Determine the (x, y) coordinate at the center of the cell enclosing the given text.  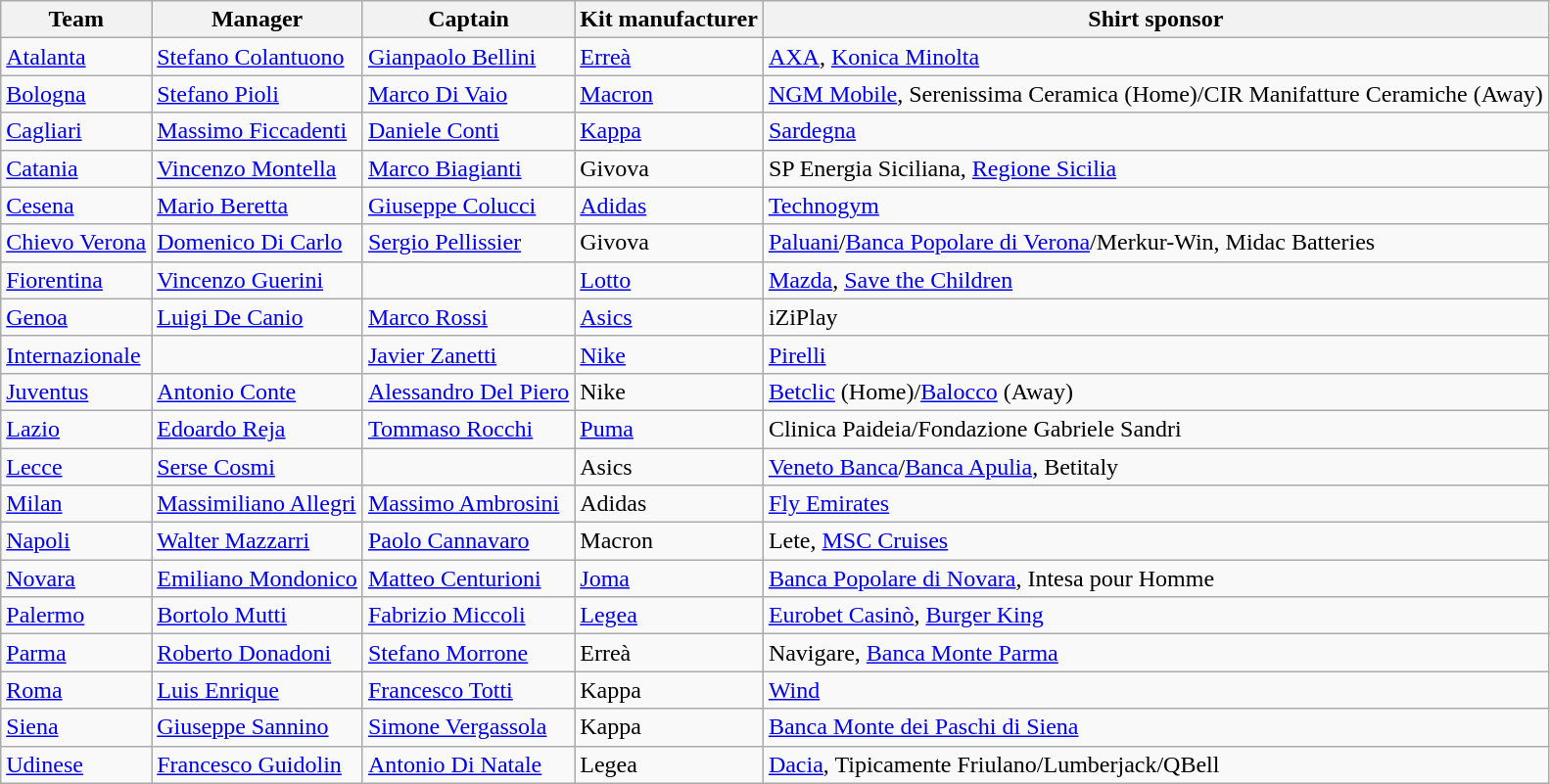
Javier Zanetti (468, 354)
Alessandro Del Piero (468, 392)
Massimo Ambrosini (468, 504)
Genoa (76, 317)
Giuseppe Sannino (258, 727)
Sergio Pellissier (468, 243)
Emiliano Mondonico (258, 578)
Tommaso Rocchi (468, 429)
Palermo (76, 616)
Cagliari (76, 131)
Lazio (76, 429)
Domenico Di Carlo (258, 243)
Navigare, Banca Monte Parma (1155, 653)
NGM Mobile, Serenissima Ceramica (Home)/CIR Manifatture Ceramiche (Away) (1155, 94)
Simone Vergassola (468, 727)
Betclic (Home)/Balocco (Away) (1155, 392)
Cesena (76, 206)
Marco Di Vaio (468, 94)
Fiorentina (76, 280)
Kit manufacturer (670, 20)
Paolo Cannavaro (468, 541)
Catania (76, 168)
Sardegna (1155, 131)
Bologna (76, 94)
Shirt sponsor (1155, 20)
Daniele Conti (468, 131)
Gianpaolo Bellini (468, 57)
Mario Beretta (258, 206)
SP Energia Siciliana, Regione Sicilia (1155, 168)
Wind (1155, 690)
Lotto (670, 280)
Stefano Pioli (258, 94)
Marco Biagianti (468, 168)
Fabrizio Miccoli (468, 616)
Chievo Verona (76, 243)
Udinese (76, 764)
Giuseppe Colucci (468, 206)
Francesco Totti (468, 690)
Antonio Conte (258, 392)
Manager (258, 20)
Edoardo Reja (258, 429)
iZiPlay (1155, 317)
Milan (76, 504)
Atalanta (76, 57)
Bortolo Mutti (258, 616)
Siena (76, 727)
Roma (76, 690)
Stefano Morrone (468, 653)
Puma (670, 429)
Massimiliano Allegri (258, 504)
Veneto Banca/Banca Apulia, Betitaly (1155, 467)
Francesco Guidolin (258, 764)
Lecce (76, 467)
Eurobet Casinò, Burger King (1155, 616)
Banca Popolare di Novara, Intesa pour Homme (1155, 578)
Luis Enrique (258, 690)
AXA, Konica Minolta (1155, 57)
Serse Cosmi (258, 467)
Banca Monte dei Paschi di Siena (1155, 727)
Captain (468, 20)
Novara (76, 578)
Fly Emirates (1155, 504)
Luigi De Canio (258, 317)
Team (76, 20)
Dacia, Tipicamente Friulano/Lumberjack/QBell (1155, 764)
Paluani/Banca Popolare di Verona/Merkur-Win, Midac Batteries (1155, 243)
Marco Rossi (468, 317)
Vincenzo Montella (258, 168)
Stefano Colantuono (258, 57)
Massimo Ficcadenti (258, 131)
Pirelli (1155, 354)
Vincenzo Guerini (258, 280)
Internazionale (76, 354)
Antonio Di Natale (468, 764)
Juventus (76, 392)
Walter Mazzarri (258, 541)
Parma (76, 653)
Napoli (76, 541)
Lete, MSC Cruises (1155, 541)
Matteo Centurioni (468, 578)
Roberto Donadoni (258, 653)
Technogym (1155, 206)
Clinica Paideia/Fondazione Gabriele Sandri (1155, 429)
Joma (670, 578)
Mazda, Save the Children (1155, 280)
